Search for the cell housing the specified text and yield its (X, Y) center coordinate. 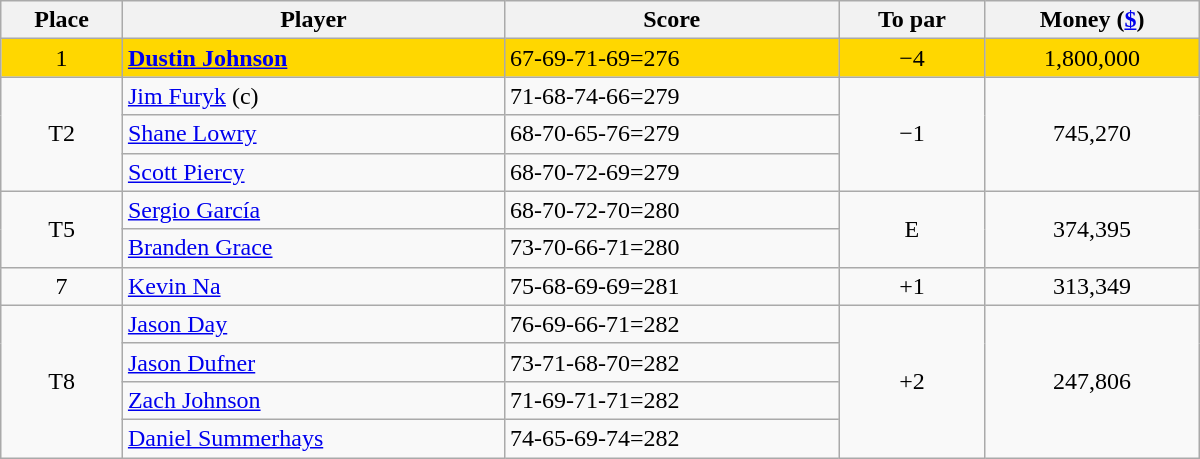
Scott Piercy (313, 172)
68-70-72-69=279 (672, 172)
E (912, 229)
73-70-66-71=280 (672, 248)
7 (62, 286)
Shane Lowry (313, 134)
73-71-68-70=282 (672, 362)
1 (62, 58)
−1 (912, 134)
To par (912, 20)
71-69-71-71=282 (672, 400)
75-68-69-69=281 (672, 286)
247,806 (1092, 381)
374,395 (1092, 229)
Kevin Na (313, 286)
67-69-71-69=276 (672, 58)
T5 (62, 229)
−4 (912, 58)
T2 (62, 134)
74-65-69-74=282 (672, 438)
68-70-65-76=279 (672, 134)
T8 (62, 381)
Jason Dufner (313, 362)
Zach Johnson (313, 400)
68-70-72-70=280 (672, 210)
745,270 (1092, 134)
Money ($) (1092, 20)
313,349 (1092, 286)
Dustin Johnson (313, 58)
Branden Grace (313, 248)
Player (313, 20)
Jason Day (313, 324)
Jim Furyk (c) (313, 96)
Daniel Summerhays (313, 438)
+1 (912, 286)
1,800,000 (1092, 58)
Place (62, 20)
76-69-66-71=282 (672, 324)
Sergio García (313, 210)
+2 (912, 381)
Score (672, 20)
71-68-74-66=279 (672, 96)
